Pinpoint the cell where the given text exists, returning its (x, y) midpoint coordinate. 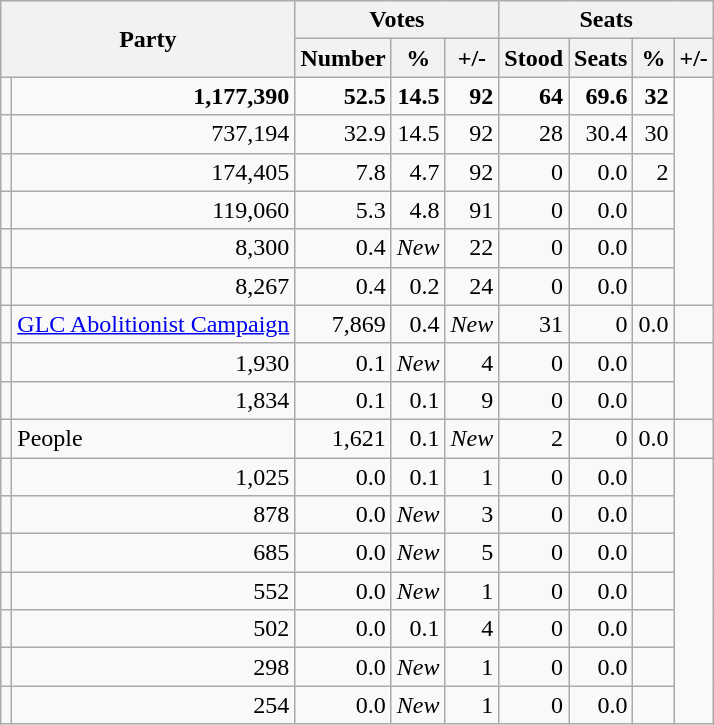
22 (472, 248)
254 (154, 705)
69.6 (601, 96)
174,405 (154, 172)
9 (472, 400)
1,834 (154, 400)
28 (534, 134)
30 (654, 134)
7.8 (343, 172)
737,194 (154, 134)
31 (534, 324)
64 (534, 96)
Stood (534, 58)
30.4 (601, 134)
3 (472, 515)
People (154, 438)
1,621 (343, 438)
878 (154, 515)
24 (472, 286)
502 (154, 629)
32 (654, 96)
5.3 (343, 210)
552 (154, 591)
7,869 (343, 324)
5 (472, 553)
Number (343, 58)
4.7 (418, 172)
298 (154, 667)
1,930 (154, 362)
91 (472, 210)
32.9 (343, 134)
8,300 (154, 248)
Votes (397, 20)
1,025 (154, 477)
685 (154, 553)
1,177,390 (154, 96)
4.8 (418, 210)
8,267 (154, 286)
0.2 (418, 286)
Party (148, 39)
119,060 (154, 210)
GLC Abolitionist Campaign (154, 324)
52.5 (343, 96)
